From the cell containing the given text, extract its center point as (x, y) coordinate. 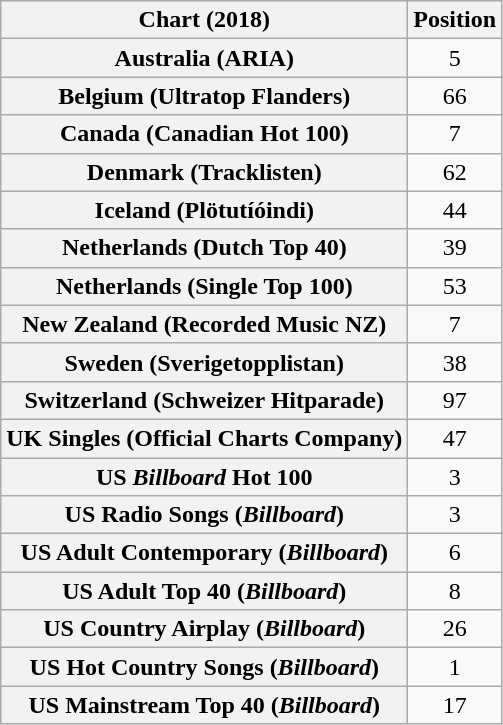
US Hot Country Songs (Billboard) (204, 667)
Switzerland (Schweizer Hitparade) (204, 400)
17 (455, 705)
47 (455, 438)
Australia (ARIA) (204, 58)
US Radio Songs (Billboard) (204, 515)
Netherlands (Single Top 100) (204, 286)
26 (455, 629)
UK Singles (Official Charts Company) (204, 438)
Denmark (Tracklisten) (204, 172)
US Adult Contemporary (Billboard) (204, 553)
Canada (Canadian Hot 100) (204, 134)
Position (455, 20)
Belgium (Ultratop Flanders) (204, 96)
US Billboard Hot 100 (204, 477)
Iceland (Plötutíóindi) (204, 210)
Sweden (Sverigetopplistan) (204, 362)
Chart (2018) (204, 20)
6 (455, 553)
62 (455, 172)
New Zealand (Recorded Music NZ) (204, 324)
39 (455, 248)
53 (455, 286)
5 (455, 58)
US Country Airplay (Billboard) (204, 629)
66 (455, 96)
38 (455, 362)
Netherlands (Dutch Top 40) (204, 248)
1 (455, 667)
US Adult Top 40 (Billboard) (204, 591)
44 (455, 210)
8 (455, 591)
US Mainstream Top 40 (Billboard) (204, 705)
97 (455, 400)
